Locate the cell with the specified text and output its (X, Y) center coordinate. 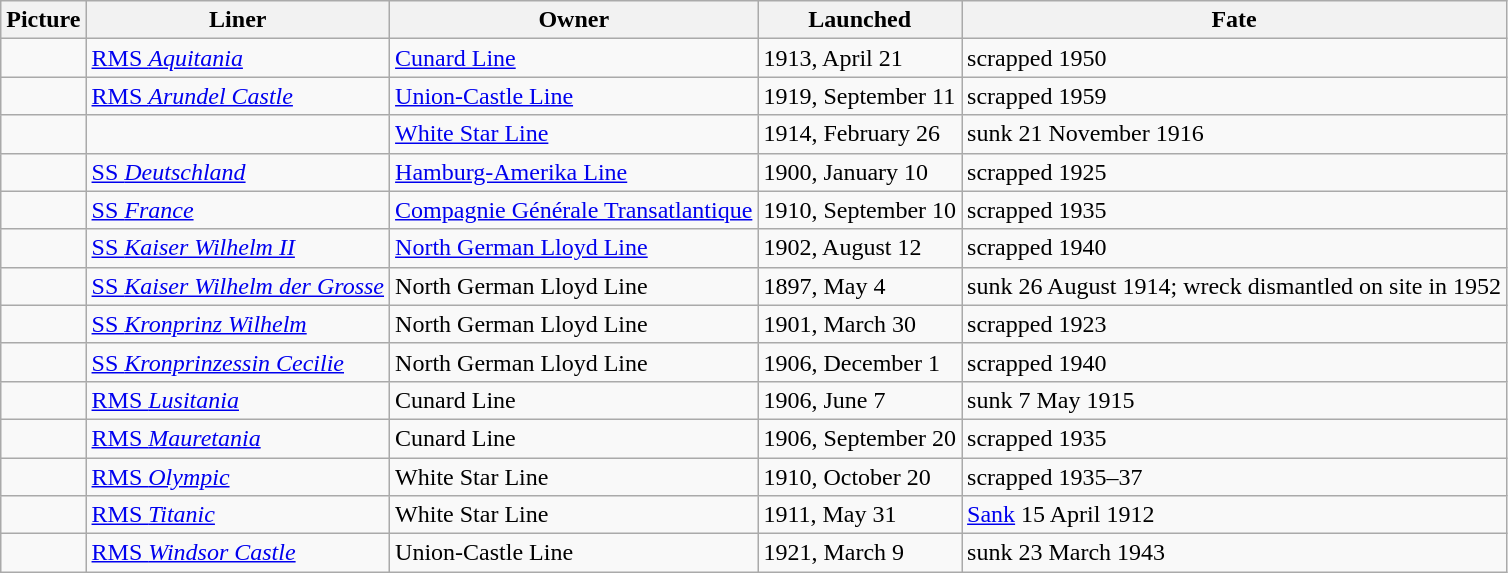
1910, September 10 (860, 210)
sunk 7 May 1915 (1234, 400)
1902, August 12 (860, 248)
RMS Lusitania (238, 400)
RMS Mauretania (238, 438)
Liner (238, 20)
scrapped 1950 (1234, 58)
SS Deutschland (238, 172)
1906, June 7 (860, 400)
RMS Aquitania (238, 58)
Picture (44, 20)
RMS Windsor Castle (238, 553)
1906, September 20 (860, 438)
Owner (574, 20)
1919, September 11 (860, 96)
1897, May 4 (860, 286)
1914, February 26 (860, 134)
scrapped 1923 (1234, 324)
scrapped 1959 (1234, 96)
Sank 15 April 1912 (1234, 515)
Hamburg-Amerika Line (574, 172)
1913, April 21 (860, 58)
SS France (238, 210)
sunk 26 August 1914; wreck dismantled on site in 1952 (1234, 286)
sunk 21 November 1916 (1234, 134)
RMS Arundel Castle (238, 96)
RMS Olympic (238, 477)
1906, December 1 (860, 362)
1901, March 30 (860, 324)
RMS Titanic (238, 515)
1910, October 20 (860, 477)
SS Kaiser Wilhelm II (238, 248)
Fate (1234, 20)
scrapped 1925 (1234, 172)
SS Kronprinz Wilhelm (238, 324)
1921, March 9 (860, 553)
SS Kaiser Wilhelm der Grosse (238, 286)
1900, January 10 (860, 172)
SS Kronprinzessin Cecilie (238, 362)
Compagnie Générale Transatlantique (574, 210)
sunk 23 March 1943 (1234, 553)
1911, May 31 (860, 515)
Launched (860, 20)
scrapped 1935–37 (1234, 477)
